Determine the [X, Y] coordinate at the center of the cell enclosing the given text.  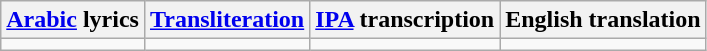
Arabic lyrics [73, 20]
English translation [603, 20]
IPA transcription [405, 20]
Transliteration [226, 20]
